Pinpoint the cell where the given text exists, returning its (X, Y) midpoint coordinate. 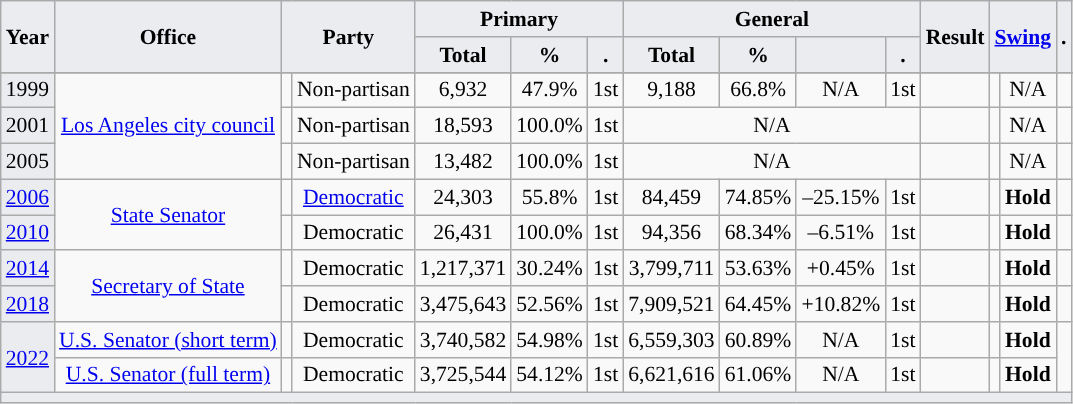
9,188 (671, 90)
55.8% (550, 197)
2014 (28, 269)
+0.45% (840, 269)
68.34% (758, 233)
6,932 (463, 90)
2022 (28, 358)
Los Angeles city council (168, 126)
3,725,544 (463, 375)
2018 (28, 304)
53.63% (758, 269)
U.S. Senator (short term) (168, 340)
6,621,616 (671, 375)
–6.51% (840, 233)
Office (168, 36)
Secretary of State (168, 286)
6,559,303 (671, 340)
26,431 (463, 233)
2001 (28, 126)
Result (956, 36)
1999 (28, 90)
3,799,711 (671, 269)
30.24% (550, 269)
Primary (519, 19)
47.9% (550, 90)
+10.82% (840, 304)
7,909,521 (671, 304)
60.89% (758, 340)
74.85% (758, 197)
13,482 (463, 162)
52.56% (550, 304)
3,475,643 (463, 304)
Party (348, 36)
18,593 (463, 126)
54.98% (550, 340)
General (772, 19)
61.06% (758, 375)
U.S. Senator (full term) (168, 375)
Swing (1022, 36)
66.8% (758, 90)
–25.15% (840, 197)
24,303 (463, 197)
54.12% (550, 375)
64.45% (758, 304)
Year (28, 36)
2005 (28, 162)
1,217,371 (463, 269)
84,459 (671, 197)
State Senator (168, 214)
94,356 (671, 233)
2006 (28, 197)
2010 (28, 233)
3,740,582 (463, 340)
